Detect which cell encompasses the target text, then output its (x, y) center coordinate. 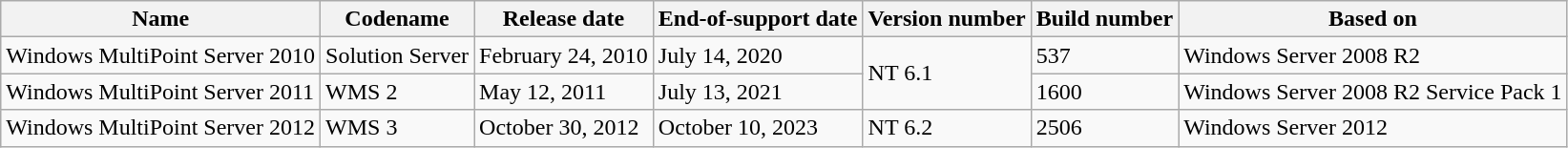
NT 6.2 (947, 128)
WMS 2 (397, 92)
NT 6.1 (947, 74)
Windows MultiPoint Server 2010 (160, 55)
Release date (564, 19)
October 10, 2023 (758, 128)
Windows Server 2012 (1372, 128)
May 12, 2011 (564, 92)
Name (160, 19)
2506 (1104, 128)
October 30, 2012 (564, 128)
Windows Server 2008 R2 Service Pack 1 (1372, 92)
Version number (947, 19)
537 (1104, 55)
July 14, 2020 (758, 55)
Codename (397, 19)
End-of-support date (758, 19)
Windows MultiPoint Server 2012 (160, 128)
Solution Server (397, 55)
Windows MultiPoint Server 2011 (160, 92)
Windows Server 2008 R2 (1372, 55)
1600 (1104, 92)
July 13, 2021 (758, 92)
February 24, 2010 (564, 55)
Based on (1372, 19)
Build number (1104, 19)
WMS 3 (397, 128)
